Identify which cell holds the provided text, then report its [X, Y] central coordinate. 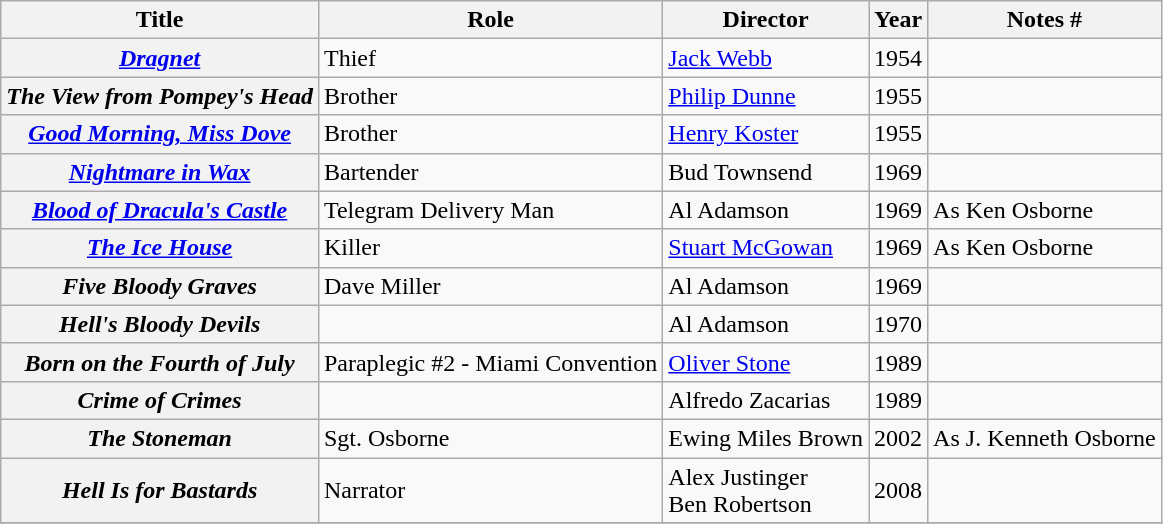
1970 [898, 324]
Philip Dunne [766, 96]
Title [160, 20]
Narrator [490, 490]
Bartender [490, 172]
Five Bloody Graves [160, 286]
1954 [898, 58]
Born on the Fourth of July [160, 362]
2008 [898, 490]
Hell's Bloody Devils [160, 324]
Stuart McGowan [766, 248]
Blood of Dracula's Castle [160, 210]
Notes # [1045, 20]
The Stoneman [160, 438]
Oliver Stone [766, 362]
Telegram Delivery Man [490, 210]
The Ice House [160, 248]
Crime of Crimes [160, 400]
Alex JustingerBen Robertson [766, 490]
The View from Pompey's Head [160, 96]
Paraplegic #2 - Miami Convention [490, 362]
2002 [898, 438]
Bud Townsend [766, 172]
Nightmare in Wax [160, 172]
Role [490, 20]
Hell Is for Bastards [160, 490]
Killer [490, 248]
Thief [490, 58]
Sgt. Osborne [490, 438]
Ewing Miles Brown [766, 438]
Good Morning, Miss Dove [160, 134]
Director [766, 20]
Alfredo Zacarias [766, 400]
Year [898, 20]
Dave Miller [490, 286]
As J. Kenneth Osborne [1045, 438]
Henry Koster [766, 134]
Dragnet [160, 58]
Jack Webb [766, 58]
